Return the [X, Y] coordinate for the center point of the cell that contains the specified text.  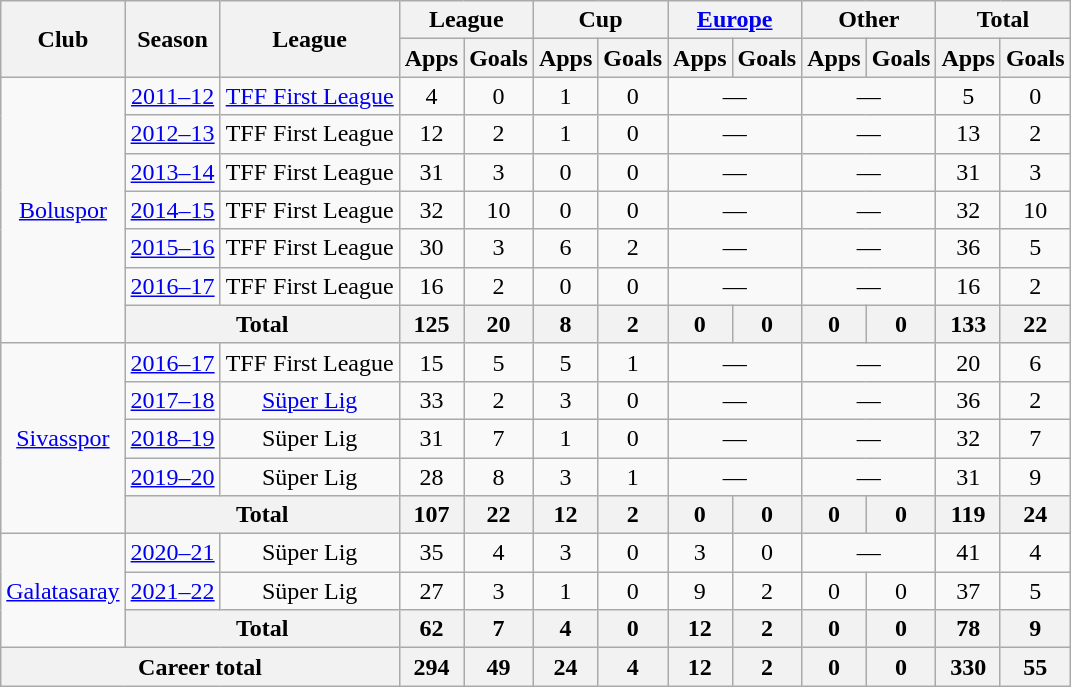
294 [431, 667]
133 [968, 324]
Career total [200, 667]
33 [431, 400]
Galatasaray [63, 591]
Club [63, 39]
107 [431, 515]
55 [1035, 667]
37 [968, 591]
125 [431, 324]
27 [431, 591]
2013–14 [172, 172]
49 [499, 667]
13 [968, 134]
Europe [735, 20]
2017–18 [172, 400]
2015–16 [172, 248]
2021–22 [172, 591]
35 [431, 553]
330 [968, 667]
78 [968, 629]
Boluspor [63, 210]
2018–19 [172, 438]
30 [431, 248]
Sivasspor [63, 438]
2019–20 [172, 477]
Other [869, 20]
28 [431, 477]
15 [431, 362]
62 [431, 629]
2020–21 [172, 553]
2011–12 [172, 96]
41 [968, 553]
Cup [600, 20]
Season [172, 39]
2014–15 [172, 210]
2012–13 [172, 134]
119 [968, 515]
